Identify which cell holds the provided text, then report its [X, Y] central coordinate. 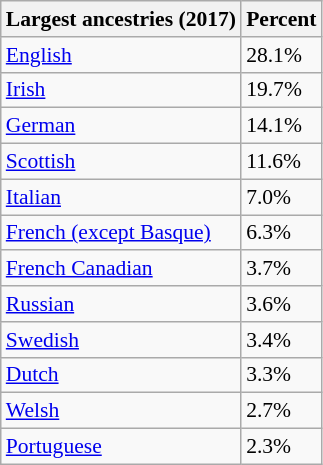
French (except Basque) [121, 233]
Scottish [121, 162]
Russian [121, 304]
German [121, 126]
3.4% [281, 340]
7.0% [281, 197]
19.7% [281, 90]
6.3% [281, 233]
English [121, 55]
3.7% [281, 269]
Percent [281, 19]
Irish [121, 90]
Welsh [121, 411]
3.3% [281, 375]
Portuguese [121, 447]
Swedish [121, 340]
2.3% [281, 447]
2.7% [281, 411]
Dutch [121, 375]
3.6% [281, 304]
28.1% [281, 55]
Italian [121, 197]
14.1% [281, 126]
11.6% [281, 162]
French Canadian [121, 269]
Largest ancestries (2017) [121, 19]
